Scan for the cell matching the given text and deliver its (x, y) coordinate at center. 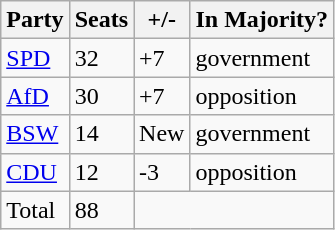
Party (35, 20)
BSW (35, 134)
AfD (35, 96)
12 (101, 172)
In Majority? (262, 20)
-3 (162, 172)
CDU (35, 172)
Total (35, 210)
88 (101, 210)
30 (101, 96)
SPD (35, 58)
New (162, 134)
+/- (162, 20)
14 (101, 134)
32 (101, 58)
Seats (101, 20)
